Locate the cell with the specified text and output its (x, y) center coordinate. 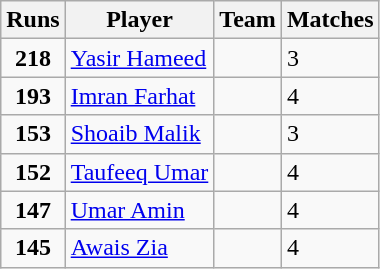
Player (140, 20)
147 (33, 210)
218 (33, 58)
153 (33, 134)
Matches (330, 20)
Runs (33, 20)
Taufeeq Umar (140, 172)
Shoaib Malik (140, 134)
Umar Amin (140, 210)
152 (33, 172)
Imran Farhat (140, 96)
193 (33, 96)
Yasir Hameed (140, 58)
Awais Zia (140, 248)
Team (248, 20)
145 (33, 248)
